Locate the cell with the specified text and output its (x, y) center coordinate. 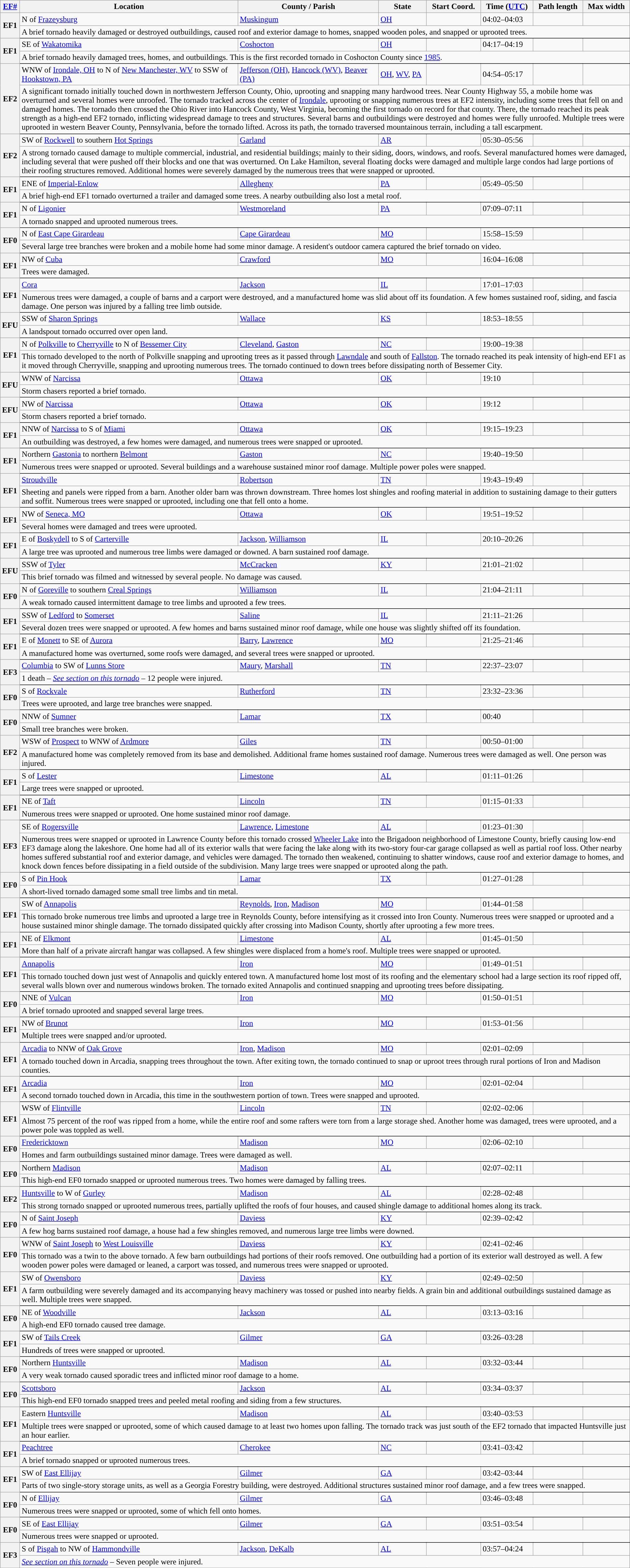
18:53–18:55 (507, 319)
Cape Girardeau (308, 234)
Trees were uprooted, and large tree branches were snapped. (325, 704)
Cherokee (308, 1448)
Robertson (308, 480)
S of Lester (129, 776)
03:41–03:42 (507, 1448)
OH, WV, PA (403, 74)
Lawrence, Limestone (308, 826)
County / Parish (308, 7)
This high-end EF0 tornado snapped trees and peeled metal roofing and siding from a few structures. (325, 1401)
S of Rockvale (129, 691)
KS (403, 319)
E of Boskydell to S of Carterville (129, 539)
00:40 (507, 716)
A manufactured home was overturned, some roofs were damaged, and several trees were snapped or uprooted. (325, 653)
03:46–03:48 (507, 1498)
01:11–01:26 (507, 776)
Scottsboro (129, 1388)
An outbuilding was destroyed, a few homes were damaged, and numerous trees were snapped or uprooted. (325, 442)
WNW of Irondale, OH to N of New Manchester, WV to SSW of Hookstown, PA (129, 74)
NE of Taft (129, 801)
01:50–01:51 (507, 998)
Arcadia (129, 1083)
20:10–20:26 (507, 539)
A weak tornado caused intermittent damage to tree limbs and uprooted a few trees. (325, 602)
21:25–21:46 (507, 640)
07:09–07:11 (507, 208)
Numerous trees were snapped or uprooted. (325, 1536)
Jackson, DeKalb (308, 1549)
SSW of Tyler (129, 564)
Allegheny (308, 183)
Location (129, 7)
Trees were damaged. (325, 272)
Gaston (308, 454)
Northern Gastonia to northern Belmont (129, 454)
01:49–01:51 (507, 964)
This brief tornado was filmed and witnessed by several people. No damage was caused. (325, 577)
S of Pisgah to NW of Hammondville (129, 1549)
A second tornado touched down in Arcadia, this time in the southwestern portion of town. Trees were snapped and uprooted. (325, 1095)
A landspout tornado occurred over open land. (325, 331)
1 death – See section on this tornado – 12 people were injured. (325, 678)
Wallace (308, 319)
Columbia to SW of Lunns Store (129, 666)
E of Monett to SE of Aurora (129, 640)
Giles (308, 742)
Small tree branches were broken. (325, 729)
WSW of Flintville (129, 1108)
22:37–23:07 (507, 666)
Path length (558, 7)
03:51–03:54 (507, 1523)
Muskingum (308, 19)
SW of Annapolis (129, 904)
A high-end EF0 tornado caused tree damage. (325, 1325)
WSW of Prospect to WNW of Ardmore (129, 742)
More than half of a private aircraft hangar was collapsed. A few shingles were displaced from a home's roof. Multiple trees were snapped or uprooted. (325, 951)
05:30–05:56 (507, 140)
Time (UTC) (507, 7)
19:12 (507, 404)
NNE of Vulcan (129, 998)
21:01–21:02 (507, 564)
Jefferson (OH), Hancock (WV), Beaver (PA) (308, 74)
N of Ellijay (129, 1498)
SE of Wakatomika (129, 45)
A short-lived tornado damaged some small tree limbs and tin metal. (325, 891)
NW of Cuba (129, 259)
N of Ligonier (129, 208)
NE of Elkmont (129, 938)
Jackson, Williamson (308, 539)
19:10 (507, 378)
23:32–23:36 (507, 691)
01:44–01:58 (507, 904)
Large trees were snapped or uprooted. (325, 788)
Crawford (308, 259)
N of Saint Joseph (129, 1218)
A brief tornado heavily damaged trees, homes, and outbuildings. This is the first recorded tornado in Coshocton County since 1985. (325, 57)
SW of East Ellijay (129, 1473)
SSW of Sharon Springs (129, 319)
N of Polkville to Cherryville to N of Bessemer City (129, 344)
19:40–19:50 (507, 454)
SW of Rockwell to southern Hot Springs (129, 140)
16:04–16:08 (507, 259)
NE of Woodville (129, 1312)
N of East Cape Girardeau (129, 234)
03:40–03:53 (507, 1413)
Cleveland, Gaston (308, 344)
SSW of Ledford to Somerset (129, 615)
A tornado snapped and uprooted numerous trees. (325, 221)
02:01–02:04 (507, 1083)
ENE of Imperial-Enlow (129, 183)
Multiple trees were snapped and/or uprooted. (325, 1036)
03:32–03:44 (507, 1363)
A very weak tornado caused sporadic trees and inflicted minor roof damage to a home. (325, 1376)
Maury, Marshall (308, 666)
Fredericktown (129, 1143)
02:39–02:42 (507, 1218)
Arcadia to NNW of Oak Grove (129, 1048)
SE of Rogersville (129, 826)
02:28–02:48 (507, 1193)
NNW of Sumner (129, 716)
This high-end EF0 tornado snapped or uprooted numerous trees. Two homes were damaged by falling trees. (325, 1180)
N of Frazeysburg (129, 19)
Several large tree branches were broken and a mobile home had some minor damage. A resident's outdoor camera captured the brief tornado on video. (325, 247)
S of Pin Hook (129, 879)
04:54–05:17 (507, 74)
N of Goreville to southern Creal Springs (129, 590)
Rutherford (308, 691)
Stroudville (129, 480)
WNW of Saint Joseph to West Louisville (129, 1244)
A large tree was uprooted and numerous tree limbs were damaged or downed. A barn sustained roof damage. (325, 552)
Northern Madison (129, 1168)
SE of East Ellijay (129, 1523)
17:01–17:03 (507, 285)
SW of Tails Creek (129, 1337)
Max width (606, 7)
A brief tornado snapped or uprooted numerous trees. (325, 1460)
01:45–01:50 (507, 938)
A brief tornado uprooted and snapped several large trees. (325, 1011)
A brief high-end EF1 tornado overturned a trailer and damaged some trees. A nearby outbuilding also lost a metal roof. (325, 196)
03:13–03:16 (507, 1312)
19:43–19:49 (507, 480)
WNW of Narcissa (129, 378)
Williamson (308, 590)
05:49–05:50 (507, 183)
01:15–01:33 (507, 801)
15:58–15:59 (507, 234)
Huntsville to W of Gurley (129, 1193)
Hundreds of trees were snapped or uprooted. (325, 1350)
03:34–03:37 (507, 1388)
02:06–02:10 (507, 1143)
02:41–02:46 (507, 1244)
Numerous trees were snapped or uprooted. One home sustained minor roof damage. (325, 814)
02:02–02:06 (507, 1108)
04:02–04:03 (507, 19)
Iron, Madison (308, 1048)
19:15–19:23 (507, 429)
21:11–21:26 (507, 615)
Eastern Huntsville (129, 1413)
Westmoreland (308, 208)
NW of Seneca, MO (129, 514)
Reynolds, Iron, Madison (308, 904)
NW of Brunot (129, 1023)
02:07–02:11 (507, 1168)
Several homes were damaged and trees were uprooted. (325, 527)
21:04–21:11 (507, 590)
Coshocton (308, 45)
NNW of Narcissa to S of Miami (129, 429)
EF# (10, 7)
A few hog barns sustained roof damage, a house had a few shingles removed, and numerous large tree limbs were downed. (325, 1231)
Cora (129, 285)
Peachtree (129, 1448)
Start Coord. (454, 7)
19:00–19:38 (507, 344)
Annapolis (129, 964)
Numerous trees were snapped or uprooted, some of which fell onto homes. (325, 1511)
Saline (308, 615)
01:53–01:56 (507, 1023)
Barry, Lawrence (308, 640)
McCracken (308, 564)
00:50–01:00 (507, 742)
AR (403, 140)
NW of Narcissa (129, 404)
01:23–01:30 (507, 826)
Numerous trees were snapped or uprooted. Several buildings and a warehouse sustained minor roof damage. Multiple power poles were snapped. (325, 467)
19:51–19:52 (507, 514)
03:42–03:44 (507, 1473)
04:17–04:19 (507, 45)
03:57–04:24 (507, 1549)
SW of Owensboro (129, 1278)
State (403, 7)
Homes and farm outbuildings sustained minor damage. Trees were damaged as well. (325, 1155)
03:26–03:28 (507, 1337)
Garland (308, 140)
Northern Huntsville (129, 1363)
See section on this tornado – Seven people were injured. (325, 1561)
02:49–02:50 (507, 1278)
02:01–02:09 (507, 1048)
01:27–01:28 (507, 879)
